Scan for the cell matching the given text and deliver its (x, y) coordinate at center. 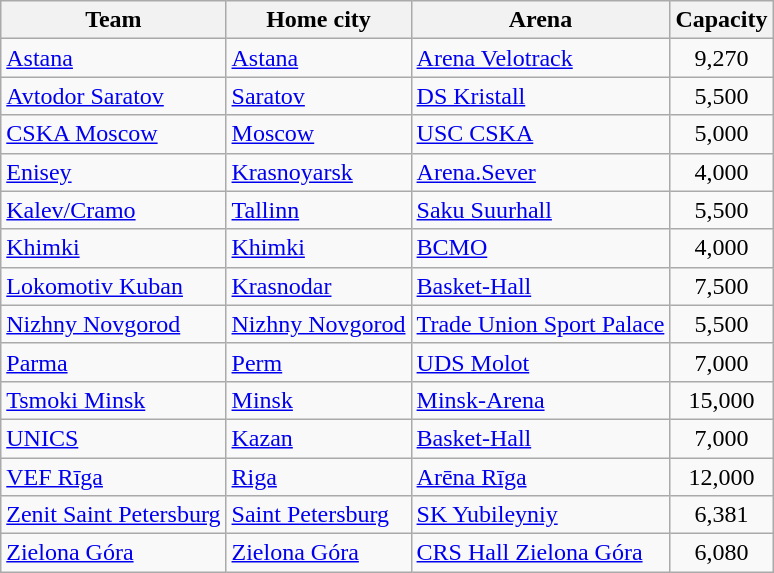
CSKA Moscow (114, 134)
Saratov (318, 96)
Arena (540, 20)
Kazan (318, 438)
Kalev/Cramo (114, 210)
Trade Union Sport Palace (540, 324)
Arena Velotrack (540, 58)
Capacity (722, 20)
UDS Molot (540, 362)
Krasnoyarsk (318, 172)
CRS Hall Zielona Góra (540, 553)
Lokomotiv Kuban (114, 286)
5,000 (722, 134)
Team (114, 20)
6,381 (722, 515)
12,000 (722, 477)
Minsk-Arena (540, 400)
USC CSKA (540, 134)
Enisey (114, 172)
6,080 (722, 553)
Home city (318, 20)
BCMO (540, 248)
Avtodor Saratov (114, 96)
Tallinn (318, 210)
Riga (318, 477)
Saku Suurhall (540, 210)
Perm (318, 362)
VEF Rīga (114, 477)
Minsk (318, 400)
Moscow (318, 134)
Arēna Rīga (540, 477)
SK Yubileyniy (540, 515)
Saint Petersburg (318, 515)
Parma (114, 362)
Tsmoki Minsk (114, 400)
7,500 (722, 286)
Krasnodar (318, 286)
DS Kristall (540, 96)
9,270 (722, 58)
Arena.Sever (540, 172)
15,000 (722, 400)
Zenit Saint Petersburg (114, 515)
UNICS (114, 438)
